Identify which cell holds the provided text, then report its (X, Y) central coordinate. 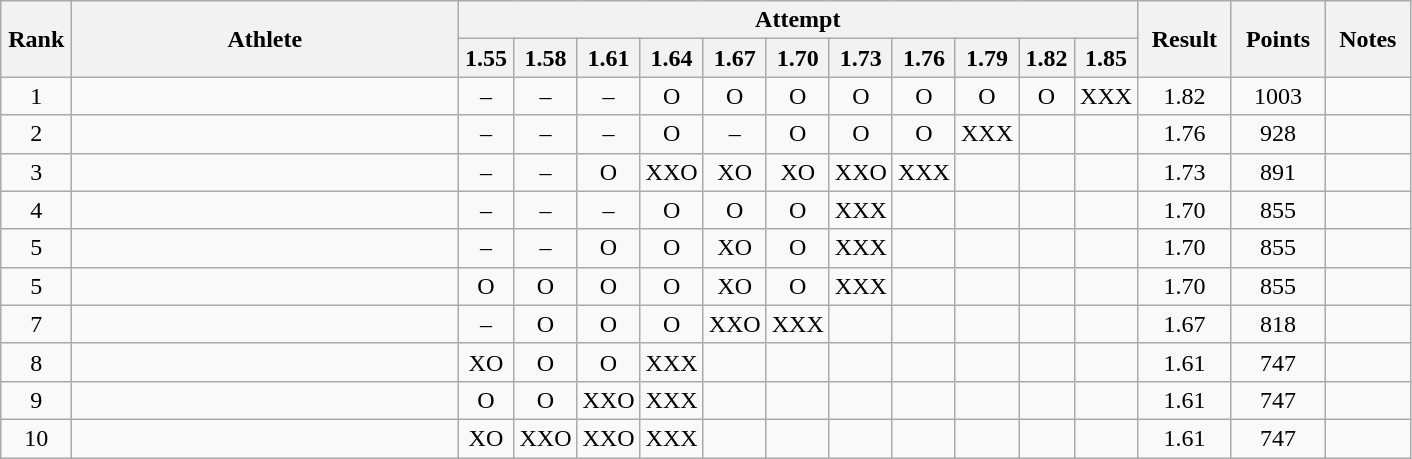
1.64 (672, 58)
7 (36, 324)
928 (1278, 134)
1.79 (986, 58)
3 (36, 172)
Rank (36, 39)
1 (36, 96)
Notes (1368, 39)
1.85 (1106, 58)
9 (36, 400)
Attempt (798, 20)
891 (1278, 172)
Points (1278, 39)
2 (36, 134)
8 (36, 362)
1.58 (546, 58)
1.55 (486, 58)
10 (36, 438)
Result (1185, 39)
4 (36, 210)
818 (1278, 324)
1003 (1278, 96)
Athlete (265, 39)
